Locate the cell with the specified text and output its (X, Y) center coordinate. 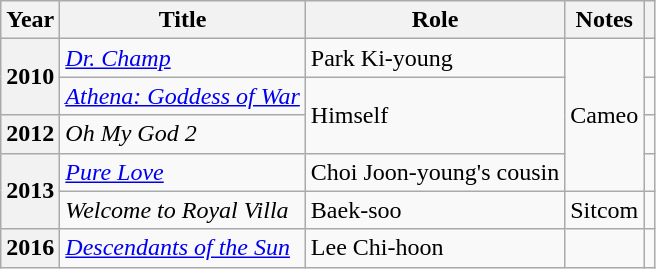
2013 (30, 191)
Notes (604, 20)
Year (30, 20)
Oh My God 2 (183, 134)
Choi Joon-young's cousin (434, 172)
Role (434, 20)
Lee Chi-hoon (434, 248)
Dr. Champ (183, 58)
Athena: Goddess of War (183, 96)
Descendants of the Sun (183, 248)
2012 (30, 134)
Park Ki-young (434, 58)
Title (183, 20)
2010 (30, 77)
2016 (30, 248)
Pure Love (183, 172)
Sitcom (604, 210)
Baek-soo (434, 210)
Cameo (604, 115)
Welcome to Royal Villa (183, 210)
Himself (434, 115)
